Determine the (x, y) coordinate at the center of the cell enclosing the given text.  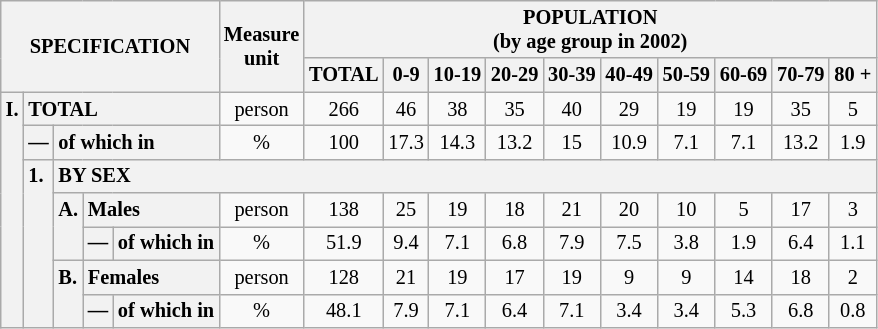
SPECIFICATION (110, 46)
128 (344, 277)
70-79 (800, 75)
29 (628, 109)
40-49 (628, 75)
30-39 (572, 75)
5.3 (744, 311)
BY SEX (466, 176)
40 (572, 109)
3.8 (686, 243)
1.1 (852, 243)
20 (628, 210)
Males (151, 210)
60-69 (744, 75)
80 + (852, 75)
3 (852, 210)
38 (458, 109)
B. (68, 294)
20-29 (514, 75)
10.9 (628, 142)
7.5 (628, 243)
0.8 (852, 311)
10 (686, 210)
A. (68, 226)
0-9 (406, 75)
9.4 (406, 243)
POPULATION (by age group in 2002) (590, 29)
1. (38, 243)
2 (852, 277)
15 (572, 142)
Measure unit (262, 46)
46 (406, 109)
14.3 (458, 142)
50-59 (686, 75)
51.9 (344, 243)
25 (406, 210)
Females (151, 277)
14 (744, 277)
10-19 (458, 75)
17.3 (406, 142)
I. (12, 210)
48.1 (344, 311)
266 (344, 109)
100 (344, 142)
138 (344, 210)
